Determine the [X, Y] coordinate at the center of the cell enclosing the given text.  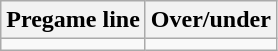
Pregame line [74, 20]
Over/under [210, 20]
